Output the [x, y] coordinate of the center of the cell containing the given text.  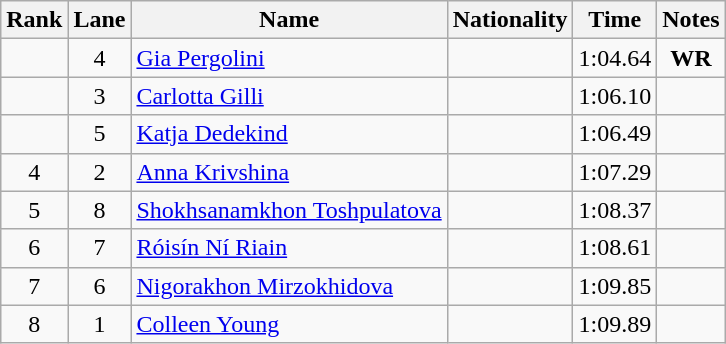
Lane [100, 20]
Name [289, 20]
1:09.85 [615, 286]
WR [691, 58]
1:07.29 [615, 172]
Róisín Ní Riain [289, 248]
1:06.10 [615, 96]
Colleen Young [289, 324]
Nigorakhon Mirzokhidova [289, 286]
Rank [34, 20]
Nationality [510, 20]
2 [100, 172]
3 [100, 96]
1:06.49 [615, 134]
Shokhsanamkhon Toshpulatova [289, 210]
Katja Dedekind [289, 134]
Gia Pergolini [289, 58]
1:08.37 [615, 210]
1:09.89 [615, 324]
1 [100, 324]
Time [615, 20]
1:08.61 [615, 248]
Carlotta Gilli [289, 96]
Notes [691, 20]
1:04.64 [615, 58]
Anna Krivshina [289, 172]
